Capture the cell that displays the provided text and extract its [x, y] central coordinate. 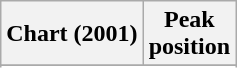
Chart (2001) [72, 34]
Peakposition [189, 34]
